Return the [X, Y] coordinate for the center point of the cell that contains the specified text.  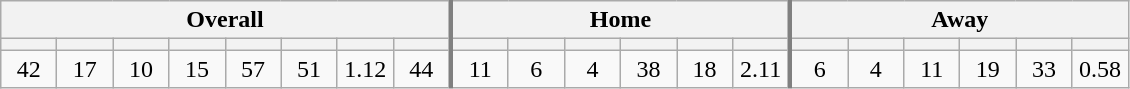
33 [1044, 69]
Away [959, 20]
19 [988, 69]
18 [704, 69]
2.11 [762, 69]
15 [197, 69]
1.12 [365, 69]
42 [29, 69]
38 [648, 69]
57 [253, 69]
0.58 [1100, 69]
Overall [226, 20]
10 [141, 69]
17 [85, 69]
Home [620, 20]
44 [422, 69]
51 [309, 69]
